Search for the cell housing the specified text and yield its [x, y] center coordinate. 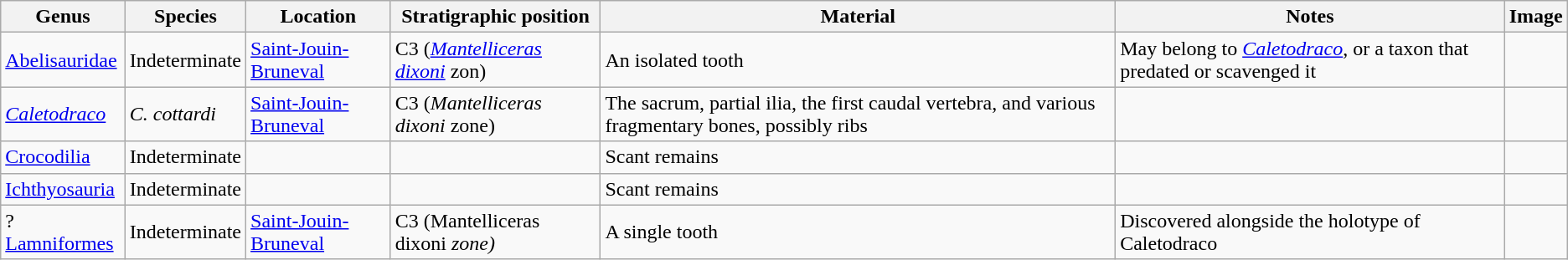
Abelisauridae [63, 60]
Notes [1310, 17]
Discovered alongside the holotype of Caletodraco [1310, 232]
An isolated tooth [858, 60]
C. cottardi [185, 114]
Stratigraphic position [496, 17]
Image [1536, 17]
A single tooth [858, 232]
May belong to Caletodraco, or a taxon that predated or scavenged it [1310, 60]
Material [858, 17]
Caletodraco [63, 114]
The sacrum, partial ilia, the first caudal vertebra, and various fragmentary bones, possibly ribs [858, 114]
C3 (Mantelliceras dixoni zon) [496, 60]
Ichthyosauria [63, 189]
Crocodilia [63, 157]
?Lamniformes [63, 232]
Species [185, 17]
Location [318, 17]
Genus [63, 17]
